Determine the [x, y] coordinate at the center of the cell enclosing the given text.  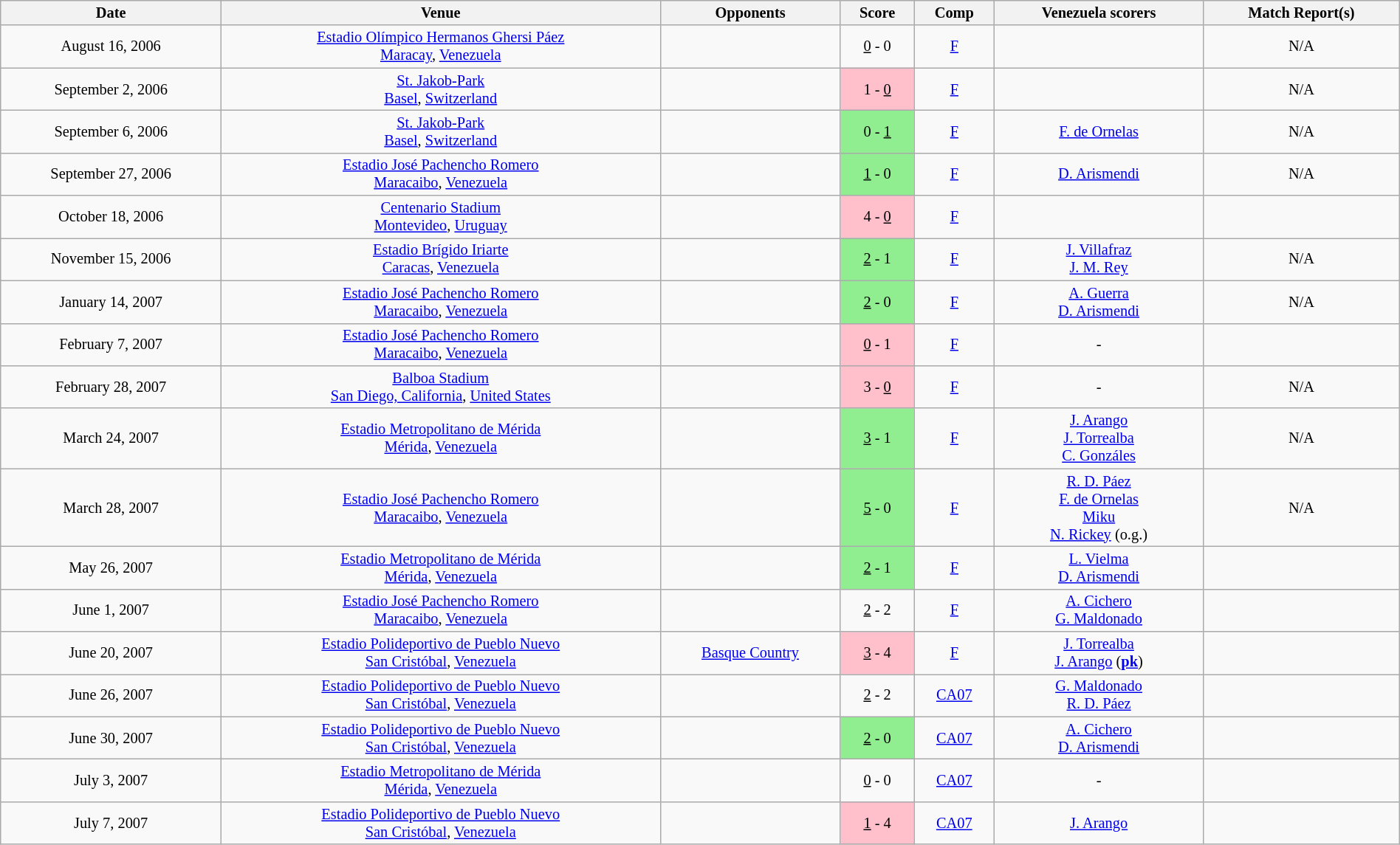
June 30, 2007 [111, 738]
1 - 4 [877, 823]
J. Torrealba J. Arango (pk) [1099, 653]
A. Cichero G. Maldonado [1099, 610]
5 - 0 [877, 508]
J. Arango [1099, 823]
February 28, 2007 [111, 387]
October 18, 2006 [111, 217]
January 14, 2007 [111, 302]
Centenario StadiumMontevideo, Uruguay [442, 217]
March 28, 2007 [111, 508]
September 27, 2006 [111, 174]
Estadio Brígido IriarteCaracas, Venezuela [442, 259]
Score [877, 13]
March 24, 2007 [111, 438]
June 20, 2007 [111, 653]
August 16, 2006 [111, 46]
July 7, 2007 [111, 823]
May 26, 2007 [111, 568]
D. Arismendi [1099, 174]
3 - 0 [877, 387]
February 7, 2007 [111, 345]
September 6, 2006 [111, 131]
3 - 1 [877, 438]
R. D. Páez F. de Ornelas Miku N. Rickey (o.g.) [1099, 508]
A. Guerra D. Arismendi [1099, 302]
Estadio Olímpico Hermanos Ghersi PáezMaracay, Venezuela [442, 46]
Venue [442, 13]
Basque Country [750, 653]
July 3, 2007 [111, 780]
4 - 0 [877, 217]
Balboa StadiumSan Diego, California, United States [442, 387]
Venezuela scorers [1099, 13]
J. Villafraz J. M. Rey [1099, 259]
June 26, 2007 [111, 695]
Match Report(s) [1302, 13]
J. Arango J. Torrealba C. Gonzáles [1099, 438]
A. Cichero D. Arismendi [1099, 738]
Date [111, 13]
F. de Ornelas [1099, 131]
Comp [954, 13]
September 2, 2006 [111, 89]
3 - 4 [877, 653]
June 1, 2007 [111, 610]
G. Maldonado R. D. Páez [1099, 695]
November 15, 2006 [111, 259]
Opponents [750, 13]
L. Vielma D. Arismendi [1099, 568]
